Determine the [X, Y] coordinate at the center of the cell enclosing the given text.  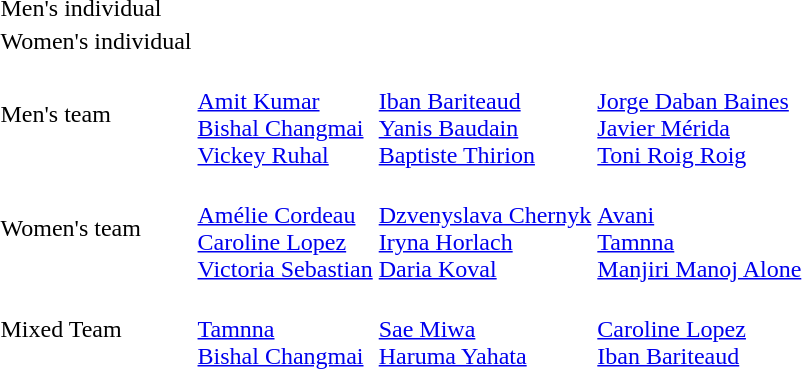
Iban BariteaudYanis BaudainBaptiste Thirion [485, 114]
Amit KumarBishal ChangmaiVickey Ruhal [285, 114]
Amélie CordeauCaroline LopezVictoria Sebastian [285, 228]
Dzvenyslava ChernykIryna HorlachDaria Koval [485, 228]
